Return [X, Y] of the center of cell containing provided text 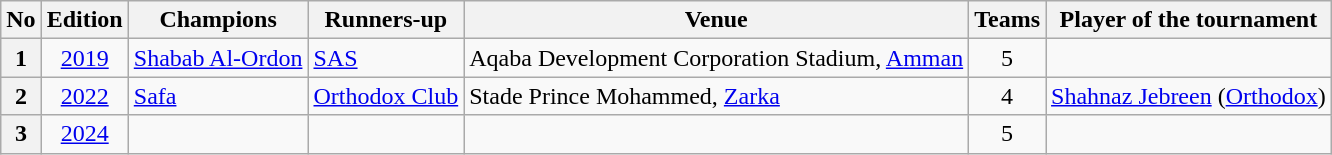
Runners-up [386, 20]
3 [21, 134]
4 [1008, 96]
No [21, 20]
Safa [218, 96]
Shabab Al-Ordon [218, 58]
Stade Prince Mohammed, Zarka [716, 96]
SAS [386, 58]
Orthodox Club [386, 96]
2019 [84, 58]
Champions [218, 20]
Venue [716, 20]
Shahnaz Jebreen (Orthodox) [1189, 96]
2022 [84, 96]
Teams [1008, 20]
Aqaba Development Corporation Stadium, Amman [716, 58]
Edition [84, 20]
1 [21, 58]
2 [21, 96]
Player of the tournament [1189, 20]
2024 [84, 134]
